Capture the cell that displays the provided text and extract its [X, Y] central coordinate. 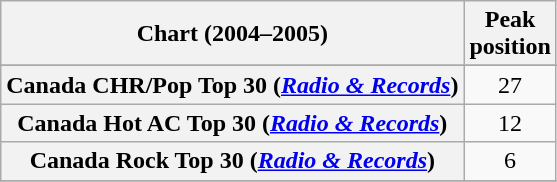
6 [510, 161]
Chart (2004–2005) [232, 34]
Peakposition [510, 34]
12 [510, 123]
27 [510, 85]
Canada CHR/Pop Top 30 (Radio & Records) [232, 85]
Canada Rock Top 30 (Radio & Records) [232, 161]
Canada Hot AC Top 30 (Radio & Records) [232, 123]
